Return the (X, Y) coordinate for the center point of the cell that contains the specified text.  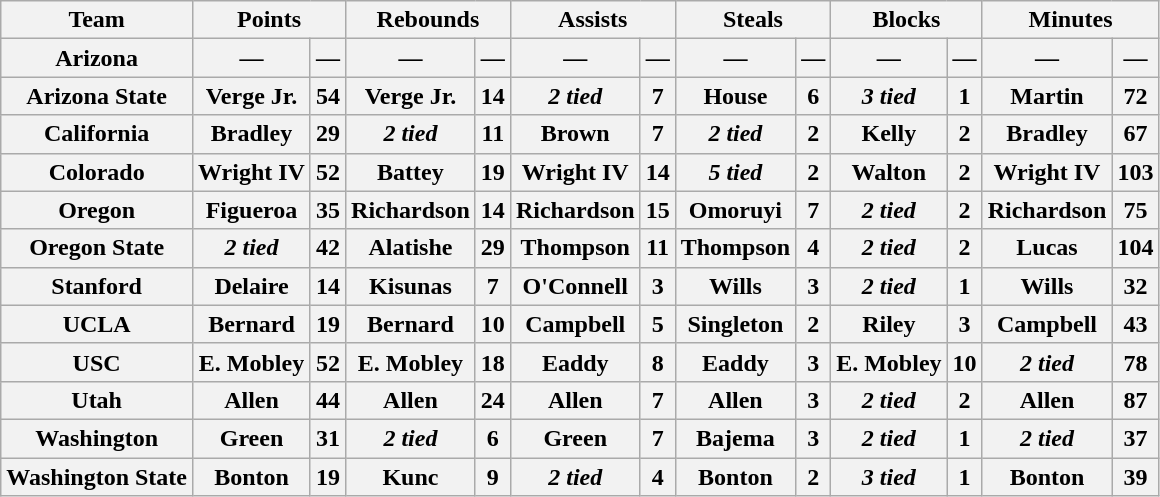
Brown (575, 134)
Points (270, 20)
Kisunas (411, 286)
Minutes (1070, 20)
Stanford (97, 286)
Battey (411, 172)
Assists (592, 20)
8 (658, 362)
Walton (889, 172)
67 (1136, 134)
Riley (889, 324)
Bajema (735, 438)
Figueroa (252, 210)
Arizona State (97, 96)
35 (328, 210)
18 (492, 362)
104 (1136, 248)
Rebounds (428, 20)
Lucas (1047, 248)
54 (328, 96)
Team (97, 20)
Blocks (906, 20)
Kunc (411, 477)
9 (492, 477)
Omoruyi (735, 210)
Kelly (889, 134)
44 (328, 400)
House (735, 96)
43 (1136, 324)
75 (1136, 210)
39 (1136, 477)
O'Connell (575, 286)
Steals (753, 20)
Utah (97, 400)
UCLA (97, 324)
5 tied (735, 172)
24 (492, 400)
103 (1136, 172)
Singleton (735, 324)
California (97, 134)
5 (658, 324)
Washington State (97, 477)
37 (1136, 438)
Delaire (252, 286)
Oregon (97, 210)
15 (658, 210)
Arizona (97, 58)
87 (1136, 400)
Washington (97, 438)
31 (328, 438)
Colorado (97, 172)
Oregon State (97, 248)
78 (1136, 362)
Alatishe (411, 248)
32 (1136, 286)
USC (97, 362)
42 (328, 248)
— (252, 58)
Martin (1047, 96)
72 (1136, 96)
